Determine the [x, y] coordinate at the center of the cell enclosing the given text.  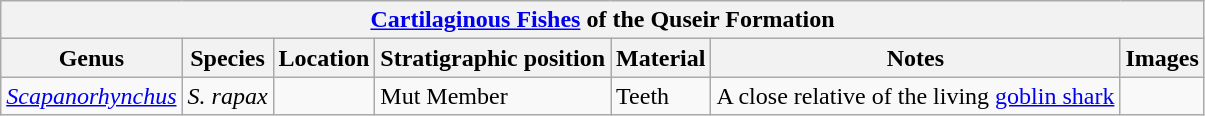
Mut Member [493, 96]
Species [228, 58]
Scapanorhynchus [92, 96]
Cartilaginous Fishes of the Quseir Formation [603, 20]
Location [324, 58]
Stratigraphic position [493, 58]
Teeth [661, 96]
Material [661, 58]
S. rapax [228, 96]
Notes [916, 58]
Genus [92, 58]
A close relative of the living goblin shark [916, 96]
Images [1162, 58]
